Detect which cell encompasses the target text, then output its (x, y) center coordinate. 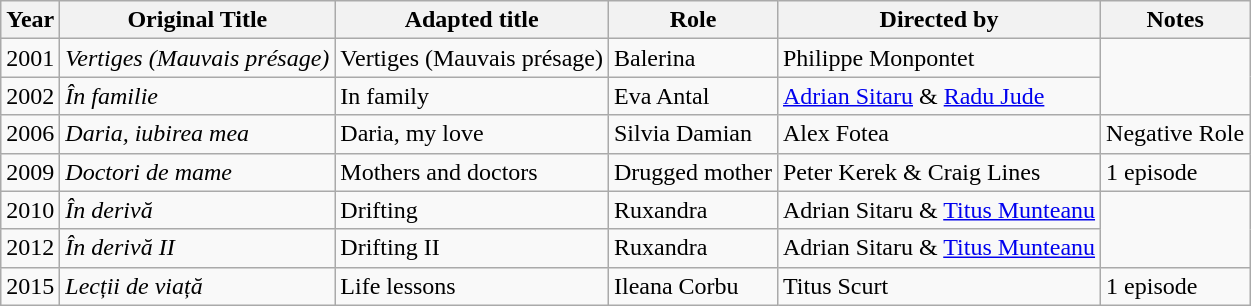
2001 (30, 58)
Daria, my love (472, 134)
Year (30, 20)
In family (472, 96)
Mothers and doctors (472, 172)
Drifting (472, 210)
2015 (30, 286)
Notes (1176, 20)
Ileana Corbu (692, 286)
Role (692, 20)
Life lessons (472, 286)
2006 (30, 134)
2010 (30, 210)
Philippe Monpontet (938, 58)
Peter Kerek & Craig Lines (938, 172)
Adrian Sitaru & Radu Jude (938, 96)
Balerina (692, 58)
Lecții de viață (198, 286)
Drugged mother (692, 172)
Negative Role (1176, 134)
Adapted title (472, 20)
Alex Fotea (938, 134)
2002 (30, 96)
Silvia Damian (692, 134)
Drifting II (472, 248)
Doctori de mame (198, 172)
În derivă II (198, 248)
Original Title (198, 20)
Titus Scurt (938, 286)
Directed by (938, 20)
Daria, iubirea mea (198, 134)
2009 (30, 172)
Eva Antal (692, 96)
În familie (198, 96)
2012 (30, 248)
În derivă (198, 210)
